Provide the (X, Y) coordinate of the cell's center where the given text is located.  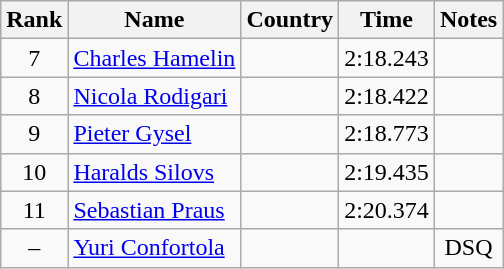
11 (34, 210)
Notes (468, 20)
2:19.435 (387, 172)
Haralds Silovs (154, 172)
7 (34, 58)
Sebastian Praus (154, 210)
8 (34, 96)
Country (290, 20)
2:18.422 (387, 96)
– (34, 248)
Time (387, 20)
Name (154, 20)
9 (34, 134)
2:18.243 (387, 58)
Yuri Confortola (154, 248)
Nicola Rodigari (154, 96)
DSQ (468, 248)
Charles Hamelin (154, 58)
10 (34, 172)
2:20.374 (387, 210)
Pieter Gysel (154, 134)
Rank (34, 20)
2:18.773 (387, 134)
